For the text-containing cell, return its midpoint in (X, Y) coordinate format. 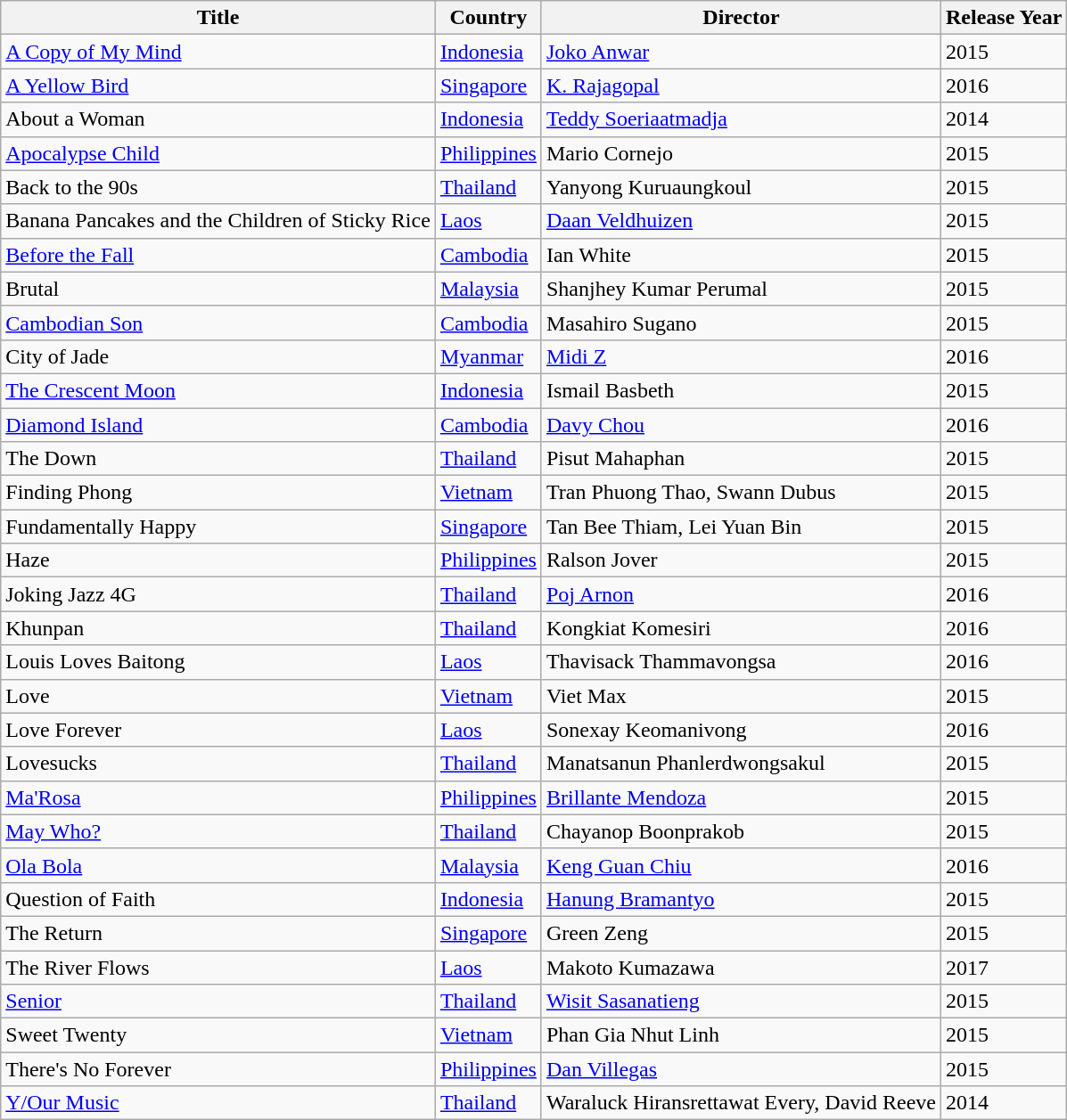
The River Flows (218, 967)
Thavisack Thammavongsa (741, 662)
Brutal (218, 289)
Ismail Basbeth (741, 390)
Before the Fall (218, 255)
Joko Anwar (741, 52)
Cambodian Son (218, 323)
Title (218, 18)
Question of Faith (218, 899)
Pisut Mahaphan (741, 459)
Finding Phong (218, 493)
Ma'Rosa (218, 797)
Dan Villegas (741, 1069)
Fundamentally Happy (218, 527)
Ralson Jover (741, 560)
A Copy of My Mind (218, 52)
Daan Veldhuizen (741, 221)
A Yellow Bird (218, 86)
City of Jade (218, 356)
Myanmar (488, 356)
Mario Cornejo (741, 153)
Manatsanun Phanlerdwongsakul (741, 764)
Yanyong Kuruaungkoul (741, 187)
Release Year (1004, 18)
Wisit Sasanatieng (741, 1001)
Waraluck Hiransrettawat Every, David Reeve (741, 1103)
Shanjhey Kumar Perumal (741, 289)
Davy Chou (741, 425)
Keng Guan Chiu (741, 865)
Tan Bee Thiam, Lei Yuan Bin (741, 527)
Phan Gia Nhut Linh (741, 1035)
Diamond Island (218, 425)
Apocalypse Child (218, 153)
Tran Phuong Thao, Swann Dubus (741, 493)
Sweet Twenty (218, 1035)
Director (741, 18)
Poj Arnon (741, 594)
K. Rajagopal (741, 86)
Ola Bola (218, 865)
Louis Loves Baitong (218, 662)
Joking Jazz 4G (218, 594)
Back to the 90s (218, 187)
The Crescent Moon (218, 390)
Midi Z (741, 356)
Kongkiat Komesiri (741, 628)
Country (488, 18)
Love (218, 696)
Hanung Bramantyo (741, 899)
The Down (218, 459)
2017 (1004, 967)
There's No Forever (218, 1069)
Y/Our Music (218, 1103)
Ian White (741, 255)
The Return (218, 933)
Khunpan (218, 628)
Masahiro Sugano (741, 323)
Teddy Soeriaatmadja (741, 119)
Chayanop Boonprakob (741, 831)
Green Zeng (741, 933)
Love Forever (218, 730)
About a Woman (218, 119)
Brillante Mendoza (741, 797)
Haze (218, 560)
May Who? (218, 831)
Viet Max (741, 696)
Makoto Kumazawa (741, 967)
Sonexay Keomanivong (741, 730)
Senior (218, 1001)
Banana Pancakes and the Children of Sticky Rice (218, 221)
Lovesucks (218, 764)
